For the text-containing cell, return its midpoint in (x, y) coordinate format. 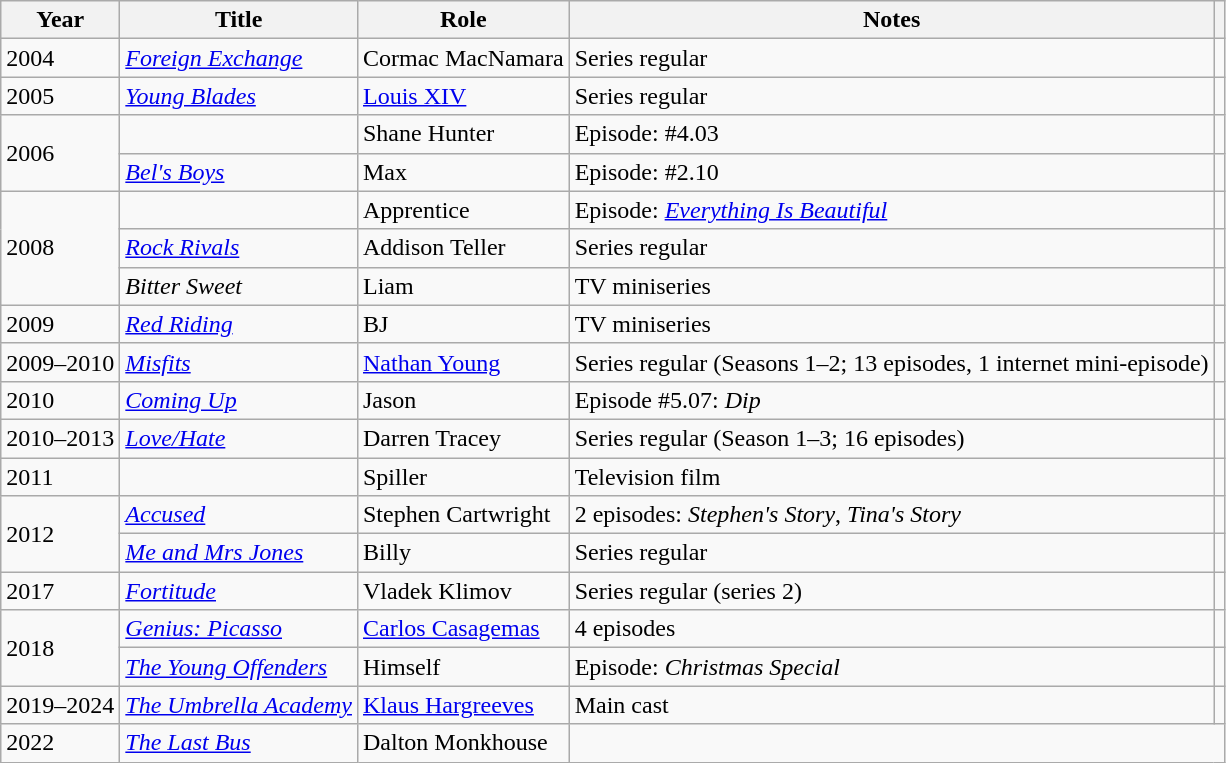
Series regular (Season 1–3; 16 episodes) (892, 438)
Foreign Exchange (239, 58)
Television film (892, 477)
Apprentice (463, 210)
Episode: #2.10 (892, 172)
2 episodes: Stephen's Story, Tina's Story (892, 515)
2010–2013 (60, 438)
2009–2010 (60, 362)
Young Blades (239, 96)
Episode: #4.03 (892, 134)
Main cast (892, 705)
2017 (60, 591)
Me and Mrs Jones (239, 553)
Spiller (463, 477)
Louis XIV (463, 96)
Dalton Monkhouse (463, 743)
2004 (60, 58)
Coming Up (239, 400)
Misfits (239, 362)
Series regular (series 2) (892, 591)
2022 (60, 743)
Notes (892, 20)
Darren Tracey (463, 438)
Bitter Sweet (239, 286)
Bel's Boys (239, 172)
2006 (60, 153)
The Last Bus (239, 743)
Series regular (Seasons 1–2; 13 episodes, 1 internet mini-episode) (892, 362)
Episode #5.07: Dip (892, 400)
4 episodes (892, 629)
2012 (60, 534)
The Young Offenders (239, 667)
Carlos Casagemas (463, 629)
Episode: Christmas Special (892, 667)
Cormac MacNamara (463, 58)
2010 (60, 400)
2005 (60, 96)
2019–2024 (60, 705)
Himself (463, 667)
Stephen Cartwright (463, 515)
Max (463, 172)
Episode: Everything Is Beautiful (892, 210)
Nathan Young (463, 362)
Klaus Hargreeves (463, 705)
Jason (463, 400)
2011 (60, 477)
Title (239, 20)
Fortitude (239, 591)
Red Riding (239, 324)
2008 (60, 248)
Billy (463, 553)
Love/Hate (239, 438)
Accused (239, 515)
Role (463, 20)
Vladek Klimov (463, 591)
Liam (463, 286)
Year (60, 20)
Shane Hunter (463, 134)
Rock Rivals (239, 248)
2009 (60, 324)
Genius: Picasso (239, 629)
The Umbrella Academy (239, 705)
BJ (463, 324)
2018 (60, 648)
Addison Teller (463, 248)
